Capture the cell that displays the provided text and extract its [x, y] central coordinate. 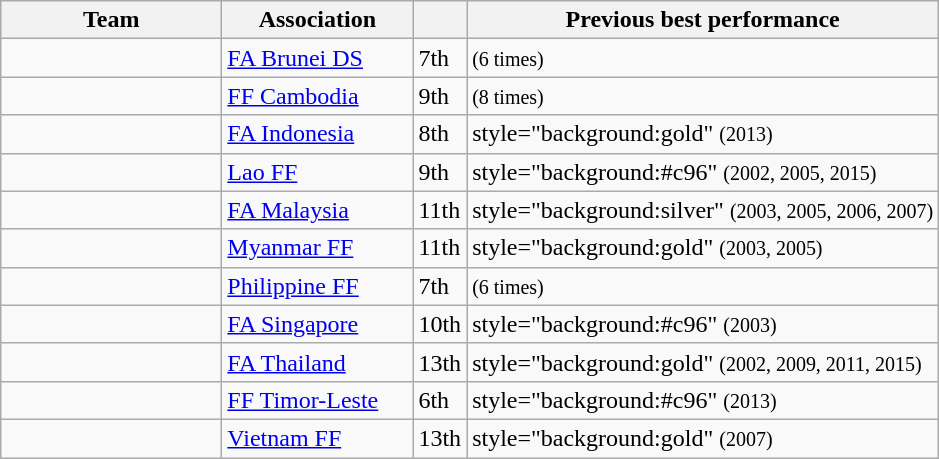
Myanmar FF [318, 248]
style="background:silver" (2003, 2005, 2006, 2007) [703, 210]
style="background:gold" (2013) [703, 134]
FA Brunei DS [318, 58]
Lao FF [318, 172]
FA Thailand [318, 362]
Team [112, 20]
FA Singapore [318, 324]
10th [440, 324]
FF Timor-Leste [318, 400]
style="background:gold" (2003, 2005) [703, 248]
8th [440, 134]
Association [318, 20]
style="background:#c96" (2002, 2005, 2015) [703, 172]
style="background:#c96" (2013) [703, 400]
Philippine FF [318, 286]
style="background:gold" (2002, 2009, 2011, 2015) [703, 362]
Previous best performance [703, 20]
Vietnam FF [318, 438]
FA Malaysia [318, 210]
style="background:#c96" (2003) [703, 324]
6th [440, 400]
FF Cambodia [318, 96]
style="background:gold" (2007) [703, 438]
FA Indonesia [318, 134]
(8 times) [703, 96]
